Identify which cell holds the provided text, then report its (X, Y) central coordinate. 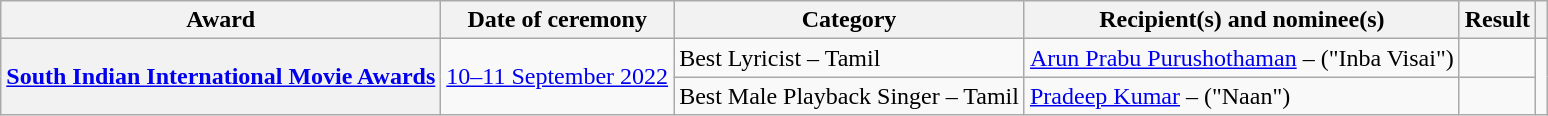
Best Lyricist – Tamil (850, 58)
Best Male Playback Singer – Tamil (850, 96)
South Indian International Movie Awards (221, 77)
Result (1497, 20)
Category (850, 20)
Arun Prabu Purushothaman – ("Inba Visai") (1242, 58)
10–11 September 2022 (558, 77)
Award (221, 20)
Date of ceremony (558, 20)
Pradeep Kumar – ("Naan") (1242, 96)
Recipient(s) and nominee(s) (1242, 20)
